Pinpoint the cell where the given text exists, returning its (x, y) midpoint coordinate. 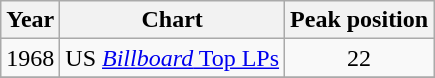
US Billboard Top LPs (172, 58)
Chart (172, 20)
Peak position (360, 20)
22 (360, 58)
Year (30, 20)
1968 (30, 58)
